Find where the given text appears and provide that cell's center as (X, Y) coordinate. 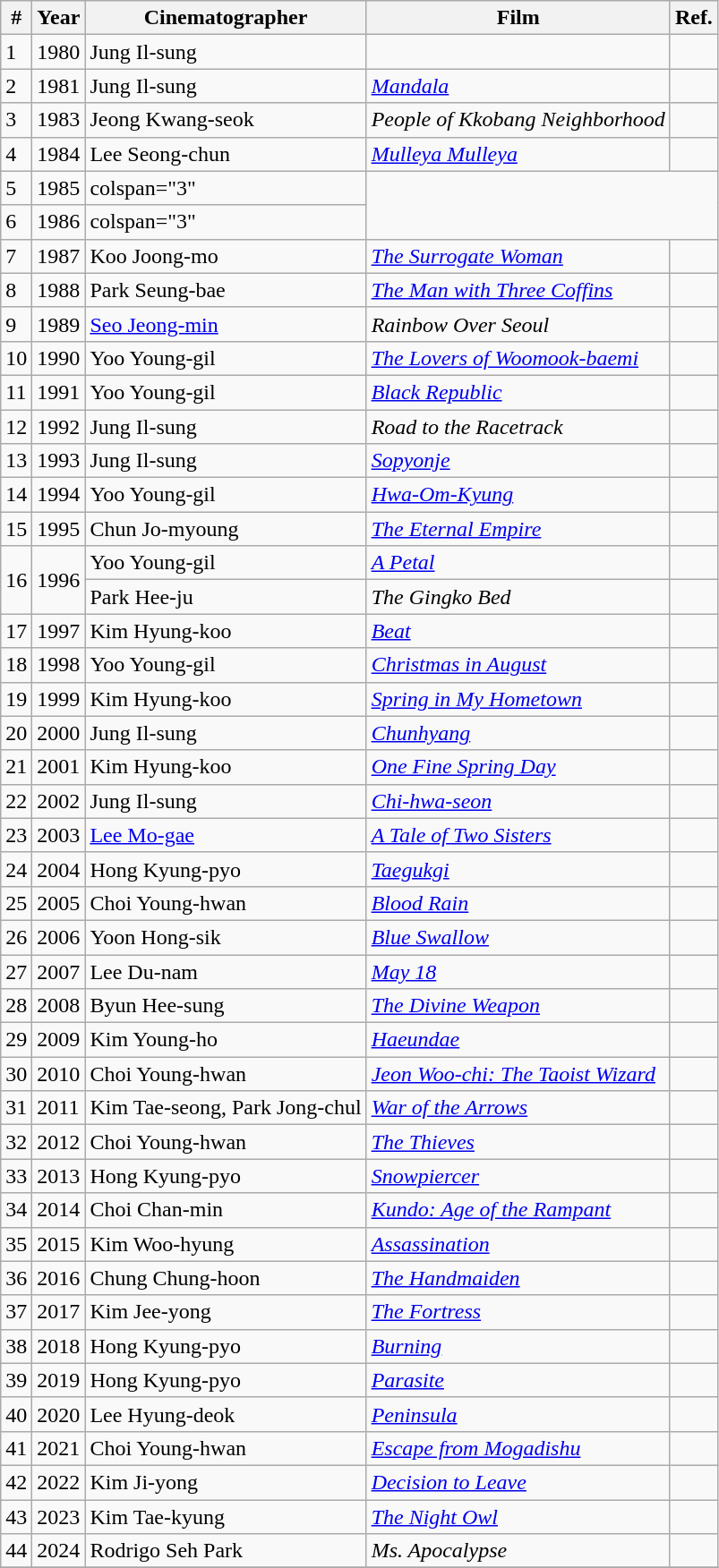
27 (16, 971)
War of the Arrows (518, 1108)
1990 (59, 358)
41 (16, 1448)
16 (16, 580)
2000 (59, 733)
Mulleya Mulleya (518, 154)
Lee Hyung-deok (226, 1414)
2003 (59, 835)
9 (16, 324)
The Gingko Bed (518, 597)
Spring in My Hometown (518, 699)
The Handmaiden (518, 1278)
15 (16, 529)
Haeundae (518, 1040)
The Surrogate Woman (518, 256)
Decision to Leave (518, 1482)
Blood Rain (518, 903)
2004 (59, 869)
Mandala (518, 86)
1987 (59, 256)
Ref. (693, 18)
24 (16, 869)
People of Kkobang Neighborhood (518, 120)
Sopyonje (518, 461)
3 (16, 120)
Kim Tae-kyung (226, 1517)
The Night Owl (518, 1517)
One Fine Spring Day (518, 767)
22 (16, 801)
6 (16, 222)
2018 (59, 1346)
The Thieves (518, 1142)
Kim Woo-hyung (226, 1244)
2023 (59, 1517)
Film (518, 18)
The Eternal Empire (518, 529)
35 (16, 1244)
2020 (59, 1414)
2006 (59, 937)
Peninsula (518, 1414)
The Fortress (518, 1312)
8 (16, 290)
38 (16, 1346)
23 (16, 835)
12 (16, 427)
Rainbow Over Seoul (518, 324)
44 (16, 1551)
20 (16, 733)
2010 (59, 1074)
Hwa-Om-Kyung (518, 495)
Rodrigo Seh Park (226, 1551)
2014 (59, 1210)
2017 (59, 1312)
The Divine Weapon (518, 1006)
Beat (518, 631)
30 (16, 1074)
The Man with Three Coffins (518, 290)
26 (16, 937)
1 (16, 52)
31 (16, 1108)
2013 (59, 1176)
1996 (59, 580)
1984 (59, 154)
Byun Hee-sung (226, 1006)
Year (59, 18)
Yoon Hong-sik (226, 937)
1998 (59, 665)
Snowpiercer (518, 1176)
Choi Chan-min (226, 1210)
May 18 (518, 971)
33 (16, 1176)
Black Republic (518, 392)
Chung Chung-hoon (226, 1278)
Road to the Racetrack (518, 427)
1997 (59, 631)
7 (16, 256)
Christmas in August (518, 665)
Chunhyang (518, 733)
The Lovers of Woomook-baemi (518, 358)
Seo Jeong-min (226, 324)
2001 (59, 767)
1999 (59, 699)
28 (16, 1006)
A Tale of Two Sisters (518, 835)
Blue Swallow (518, 937)
36 (16, 1278)
1993 (59, 461)
2007 (59, 971)
Koo Joong-mo (226, 256)
1980 (59, 52)
1991 (59, 392)
40 (16, 1414)
Kim Jee-yong (226, 1312)
2012 (59, 1142)
Kim Ji-yong (226, 1482)
Park Seung-bae (226, 290)
32 (16, 1142)
1988 (59, 290)
1981 (59, 86)
43 (16, 1517)
21 (16, 767)
2005 (59, 903)
Chun Jo-myoung (226, 529)
Jeong Kwang-seok (226, 120)
Cinematographer (226, 18)
Assassination (518, 1244)
2021 (59, 1448)
1989 (59, 324)
25 (16, 903)
Burning (518, 1346)
Escape from Mogadishu (518, 1448)
Taegukgi (518, 869)
Lee Du-nam (226, 971)
2009 (59, 1040)
2002 (59, 801)
19 (16, 699)
14 (16, 495)
2008 (59, 1006)
1994 (59, 495)
2019 (59, 1380)
Kim Young-ho (226, 1040)
4 (16, 154)
2024 (59, 1551)
Jeon Woo-chi: The Taoist Wizard (518, 1074)
2 (16, 86)
13 (16, 461)
5 (16, 188)
Kundo: Age of the Rampant (518, 1210)
17 (16, 631)
2022 (59, 1482)
A Petal (518, 563)
Lee Seong-chun (226, 154)
11 (16, 392)
Lee Mo-gae (226, 835)
1983 (59, 120)
# (16, 18)
42 (16, 1482)
Parasite (518, 1380)
1985 (59, 188)
1992 (59, 427)
29 (16, 1040)
37 (16, 1312)
2015 (59, 1244)
2016 (59, 1278)
Chi-hwa-seon (518, 801)
39 (16, 1380)
Ms. Apocalypse (518, 1551)
Park Hee-ju (226, 597)
18 (16, 665)
1986 (59, 222)
1995 (59, 529)
2011 (59, 1108)
10 (16, 358)
Kim Tae-seong, Park Jong-chul (226, 1108)
34 (16, 1210)
